For the text-containing cell, return its midpoint in (X, Y) coordinate format. 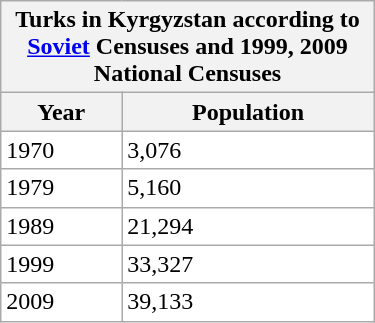
Population (248, 112)
Turks in Kyrgyzstan according to Soviet Censuses and 1999, 2009 National Censuses (188, 47)
2009 (62, 302)
1970 (62, 150)
3,076 (248, 150)
39,133 (248, 302)
5,160 (248, 188)
1989 (62, 226)
1979 (62, 188)
21,294 (248, 226)
1999 (62, 264)
33,327 (248, 264)
Year (62, 112)
